From the cell containing the given text, extract its center point as (x, y) coordinate. 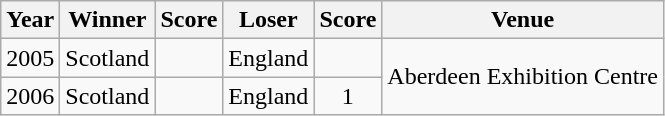
Loser (268, 20)
2006 (30, 96)
Year (30, 20)
Winner (108, 20)
1 (348, 96)
Venue (523, 20)
2005 (30, 58)
Aberdeen Exhibition Centre (523, 77)
